Return the [X, Y] coordinate for the center point of the cell that contains the specified text.  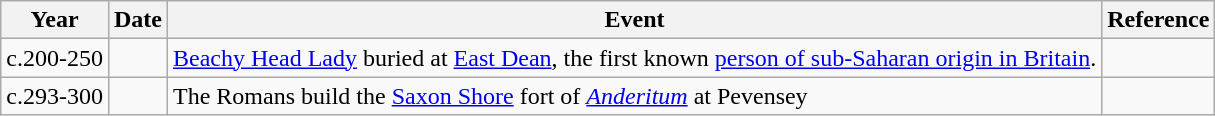
Date [138, 20]
The Romans build the Saxon Shore fort of Anderitum at Pevensey [635, 96]
Event [635, 20]
c.293-300 [55, 96]
Year [55, 20]
Reference [1158, 20]
c.200-250 [55, 58]
Beachy Head Lady buried at East Dean, the first known person of sub-Saharan origin in Britain. [635, 58]
